Identify which cell holds the provided text, then report its (x, y) central coordinate. 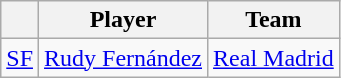
Real Madrid (274, 58)
Player (124, 20)
Rudy Fernández (124, 58)
Team (274, 20)
SF (20, 58)
